From the cell containing the given text, extract its center point as [X, Y] coordinate. 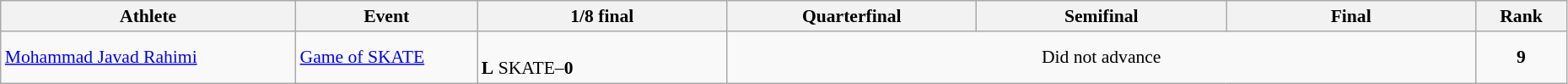
Athlete [148, 16]
Semifinal [1102, 16]
Did not advance [1102, 58]
Game of SKATE [386, 58]
9 [1522, 58]
Quarterfinal [852, 16]
Event [386, 16]
Final [1351, 16]
L SKATE–0 [602, 58]
1/8 final [602, 16]
Rank [1522, 16]
Mohammad Javad Rahimi [148, 58]
